Return the (X, Y) coordinate for the center point of the cell that contains the specified text.  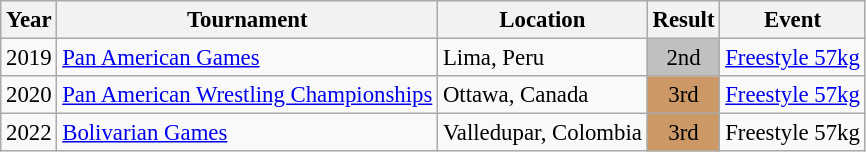
2020 (29, 95)
Result (684, 20)
Valledupar, Colombia (543, 133)
2019 (29, 58)
2nd (684, 58)
Tournament (248, 20)
Ottawa, Canada (543, 95)
2022 (29, 133)
Lima, Peru (543, 58)
Pan American Wrestling Championships (248, 95)
Event (792, 20)
Pan American Games (248, 58)
Year (29, 20)
Location (543, 20)
Bolivarian Games (248, 133)
